Capture the cell that displays the provided text and extract its (X, Y) central coordinate. 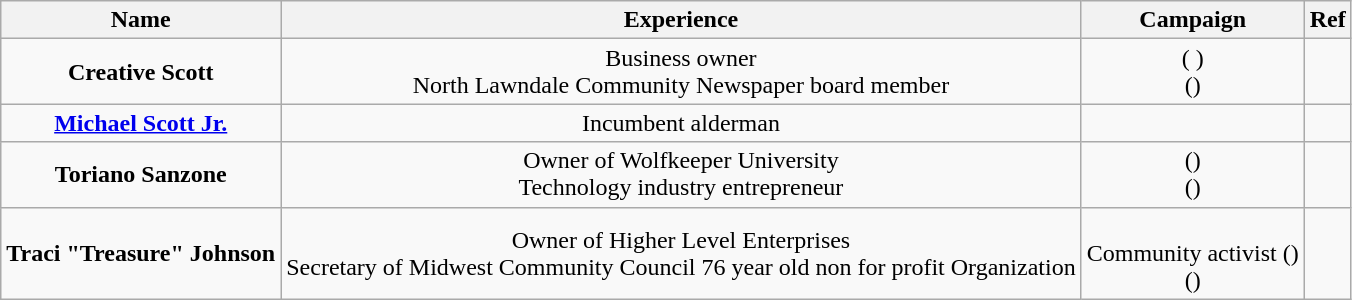
( )() (1192, 72)
Incumbent alderman (681, 123)
Traci "Treasure" Johnson (141, 253)
Ref (1328, 20)
Campaign (1192, 20)
Business ownerNorth Lawndale Community Newspaper board member (681, 72)
Creative Scott (141, 72)
Name (141, 20)
Experience (681, 20)
Toriano Sanzone (141, 174)
Michael Scott Jr. (141, 123)
Owner of Higher Level EnterprisesSecretary of Midwest Community Council 76 year old non for profit Organization (681, 253)
Owner of Wolfkeeper UniversityTechnology industry entrepreneur (681, 174)
Community activist ()() (1192, 253)
()() (1192, 174)
